Determine the (x, y) coordinate at the center of the cell enclosing the given text.  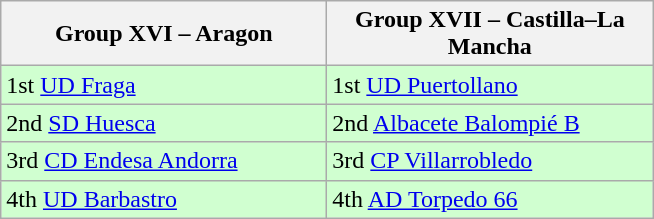
1st UD Puertollano (490, 85)
Group XVI – Aragon (164, 34)
2nd Albacete Balompié B (490, 123)
2nd SD Huesca (164, 123)
4th AD Torpedo 66 (490, 199)
3rd CD Endesa Andorra (164, 161)
Group XVII – Castilla–La Mancha (490, 34)
3rd CP Villarrobledo (490, 161)
1st UD Fraga (164, 85)
4th UD Barbastro (164, 199)
